Capture the cell that displays the provided text and extract its [x, y] central coordinate. 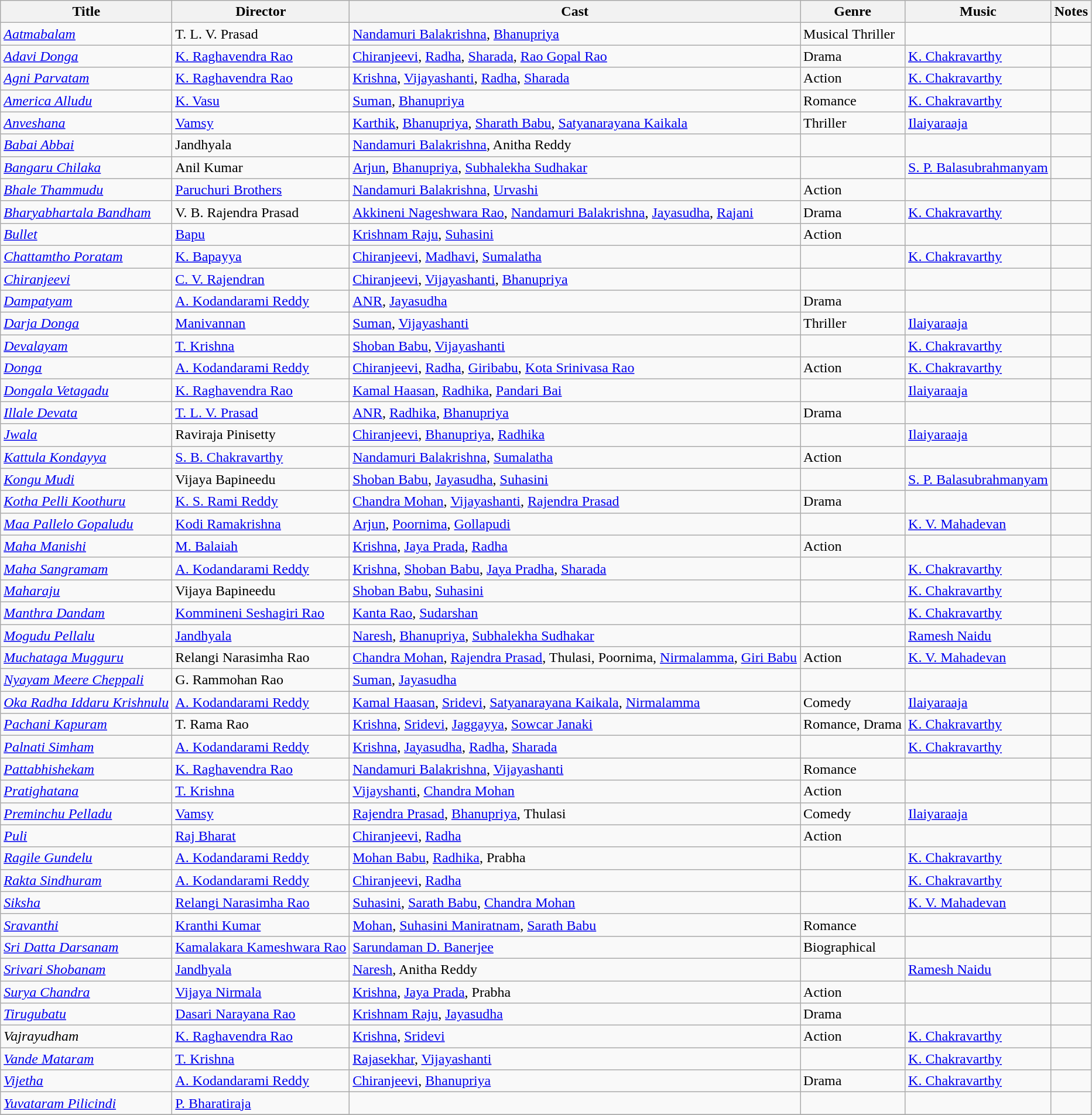
Arjun, Poornima, Gollapudi [575, 524]
Manthra Dandam [87, 613]
Karthik, Bhanupriya, Sharath Babu, Satyanarayana Kaikala [575, 123]
Bangaru Chilaka [87, 167]
Krishna, Vijayashanti, Radha, Sharada [575, 78]
Puli [87, 836]
Musical Thriller [853, 34]
Kranthi Kumar [261, 925]
Krishna, Sridevi, Jaggayya, Sowcar Janaki [575, 725]
Krishna, Jaya Prada, Radha [575, 546]
Oka Radha Iddaru Krishnulu [87, 702]
Krishnam Raju, Jayasudha [575, 1014]
Director [261, 12]
Illale Devata [87, 413]
P. Bharatiraja [261, 1103]
C. V. Rajendran [261, 279]
Nyayam Meere Cheppali [87, 680]
Raj Bharat [261, 836]
Cast [575, 12]
Chiranjeevi, Vijayashanti, Bhanupriya [575, 279]
Vijaya Nirmala [261, 992]
ANR, Jayasudha [575, 301]
Krishna, Jaya Prada, Prabha [575, 992]
Kamal Haasan, Sridevi, Satyanarayana Kaikala, Nirmalamma [575, 702]
Chiranjeevi [87, 279]
Kattula Kondayya [87, 457]
Pattabhishekam [87, 769]
Donga [87, 368]
Chattamtho Poratam [87, 256]
Naresh, Anitha Reddy [575, 969]
Aatmabalam [87, 34]
Jwala [87, 435]
Bharyabhartala Bandham [87, 212]
Notes [1071, 12]
Dasari Narayana Rao [261, 1014]
Rajendra Prasad, Bhanupriya, Thulasi [575, 814]
Maha Manishi [87, 546]
G. Rammohan Rao [261, 680]
Dongala Vetagadu [87, 390]
Kamalakara Kameshwara Rao [261, 947]
Vijetha [87, 1081]
Krishnam Raju, Suhasini [575, 234]
Romance, Drama [853, 725]
Vijayshanti, Chandra Mohan [575, 791]
Biographical [853, 947]
Sravanthi [87, 925]
Chiranjeevi, Bhanupriya [575, 1081]
S. B. Chakravarthy [261, 457]
Arjun, Bhanupriya, Subhalekha Sudhakar [575, 167]
Bapu [261, 234]
Krishna, Shoban Babu, Jaya Pradha, Sharada [575, 568]
Darja Donga [87, 324]
Chiranjeevi, Madhavi, Sumalatha [575, 256]
Chandra Mohan, Rajendra Prasad, Thulasi, Poornima, Nirmalamma, Giri Babu [575, 658]
Naresh, Bhanupriya, Subhalekha Sudhakar [575, 635]
Chiranjeevi, Bhanupriya, Radhika [575, 435]
Kamal Haasan, Radhika, Pandari Bai [575, 390]
Srivari Shobanam [87, 969]
Anil Kumar [261, 167]
Title [87, 12]
Mogudu Pellalu [87, 635]
Adavi Donga [87, 56]
Krishna, Sridevi [575, 1037]
Muchataga Mugguru [87, 658]
Yuvataram Pilicindi [87, 1103]
Raviraja Pinisetty [261, 435]
Dampatyam [87, 301]
Shoban Babu, Vijayashanti [575, 346]
Chiranjeevi, Radha, Sharada, Rao Gopal Rao [575, 56]
Kongu Mudi [87, 479]
Nandamuri Balakrishna, Anitha Reddy [575, 145]
Kodi Ramakrishna [261, 524]
Siksha [87, 903]
Nandamuri Balakrishna, Urvashi [575, 190]
T. Rama Rao [261, 725]
Bhale Thammudu [87, 190]
Ragile Gundelu [87, 858]
Agni Parvatam [87, 78]
Chiranjeevi, Radha, Giribabu, Kota Srinivasa Rao [575, 368]
K. Bapayya [261, 256]
Krishna, Jayasudha, Radha, Sharada [575, 747]
Pratighatana [87, 791]
America Alludu [87, 101]
Maha Sangramam [87, 568]
Palnati Simham [87, 747]
Rajasekhar, Vijayashanti [575, 1059]
Vajrayudham [87, 1037]
Surya Chandra [87, 992]
Sri Datta Darsanam [87, 947]
Rakta Sindhuram [87, 880]
Paruchuri Brothers [261, 190]
Pachani Kapuram [87, 725]
Vande Mataram [87, 1059]
Sarundaman D. Banerjee [575, 947]
Anveshana [87, 123]
Mohan, Suhasini Maniratnam, Sarath Babu [575, 925]
Suman, Bhanupriya [575, 101]
Preminchu Pelladu [87, 814]
Manivannan [261, 324]
ANR, Radhika, Bhanupriya [575, 413]
Chandra Mohan, Vijayashanti, Rajendra Prasad [575, 502]
Shoban Babu, Jayasudha, Suhasini [575, 479]
Suhasini, Sarath Babu, Chandra Mohan [575, 903]
Akkineni Nageshwara Rao, Nandamuri Balakrishna, Jayasudha, Rajani [575, 212]
Maa Pallelo Gopaludu [87, 524]
Suman, Vijayashanti [575, 324]
K. S. Rami Reddy [261, 502]
Mohan Babu, Radhika, Prabha [575, 858]
K. Vasu [261, 101]
V. B. Rajendra Prasad [261, 212]
Devalayam [87, 346]
Nandamuri Balakrishna, Bhanupriya [575, 34]
Bullet [87, 234]
Babai Abbai [87, 145]
Kommineni Seshagiri Rao [261, 613]
Nandamuri Balakrishna, Sumalatha [575, 457]
Tirugubatu [87, 1014]
M. Balaiah [261, 546]
Kanta Rao, Sudarshan [575, 613]
Music [978, 12]
Genre [853, 12]
Maharaju [87, 591]
Nandamuri Balakrishna, Vijayashanti [575, 769]
Kotha Pelli Koothuru [87, 502]
Suman, Jayasudha [575, 680]
Shoban Babu, Suhasini [575, 591]
